From the cell containing the given text, extract its center point as (x, y) coordinate. 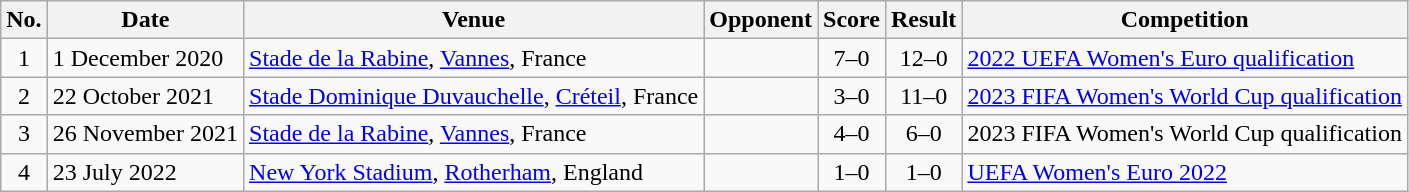
Venue (474, 20)
3 (24, 134)
4–0 (852, 134)
Date (145, 20)
Stade Dominique Duvauchelle, Créteil, France (474, 96)
4 (24, 172)
22 October 2021 (145, 96)
26 November 2021 (145, 134)
7–0 (852, 58)
3–0 (852, 96)
No. (24, 20)
1 December 2020 (145, 58)
New York Stadium, Rotherham, England (474, 172)
Result (923, 20)
Score (852, 20)
2 (24, 96)
6–0 (923, 134)
12–0 (923, 58)
Competition (1185, 20)
1 (24, 58)
Opponent (761, 20)
23 July 2022 (145, 172)
UEFA Women's Euro 2022 (1185, 172)
11–0 (923, 96)
2022 UEFA Women's Euro qualification (1185, 58)
